Pinpoint the cell where the given text exists, returning its [X, Y] midpoint coordinate. 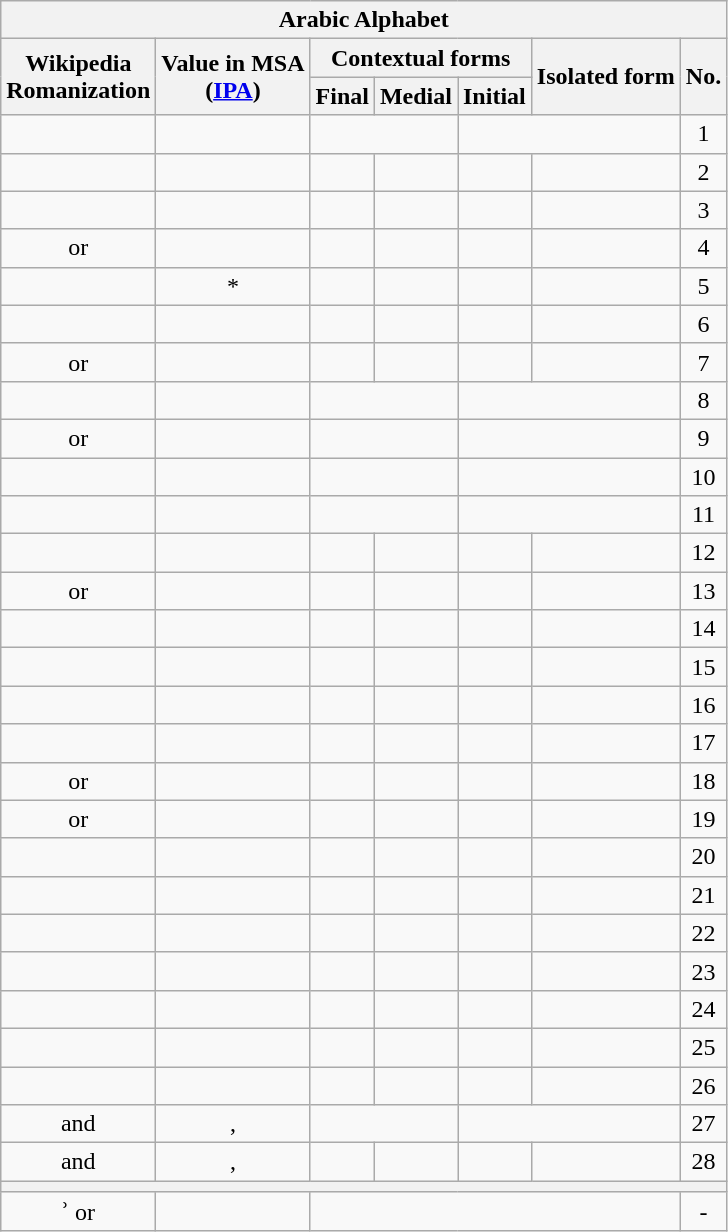
Contextual forms [420, 58]
ʾ or [78, 1212]
17 [703, 743]
27 [703, 1124]
1 [703, 134]
18 [703, 781]
25 [703, 1047]
14 [703, 629]
9 [703, 438]
6 [703, 324]
20 [703, 857]
24 [703, 1009]
22 [703, 933]
Isolated form [606, 77]
- [703, 1212]
* [233, 286]
12 [703, 553]
3 [703, 210]
19 [703, 819]
Arabic Alphabet [364, 20]
8 [703, 400]
Medial [416, 96]
13 [703, 591]
Initial [495, 96]
7 [703, 362]
23 [703, 971]
11 [703, 515]
Value in MSA(IPA) [233, 77]
16 [703, 705]
15 [703, 667]
Final [342, 96]
21 [703, 895]
WikipediaRomanization [78, 77]
5 [703, 286]
28 [703, 1162]
10 [703, 477]
No. [703, 77]
4 [703, 248]
26 [703, 1085]
2 [703, 172]
